Identify which cell holds the provided text, then report its [x, y] central coordinate. 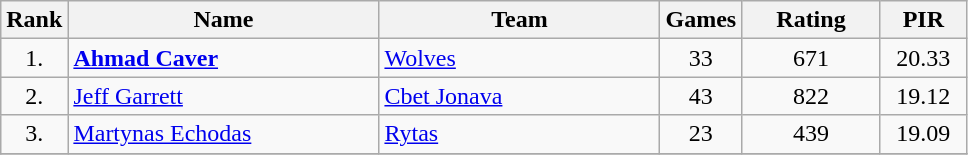
Rating [812, 20]
1. [34, 58]
671 [812, 58]
Cbet Jonava [520, 96]
Rank [34, 20]
PIR [923, 20]
Team [520, 20]
439 [812, 134]
19.12 [923, 96]
19.09 [923, 134]
2. [34, 96]
23 [701, 134]
Wolves [520, 58]
Ahmad Caver [224, 58]
Jeff Garrett [224, 96]
33 [701, 58]
Name [224, 20]
3. [34, 134]
822 [812, 96]
20.33 [923, 58]
Martynas Echodas [224, 134]
Games [701, 20]
43 [701, 96]
Rytas [520, 134]
